Find where the given text appears and provide that cell's center as [X, Y] coordinate. 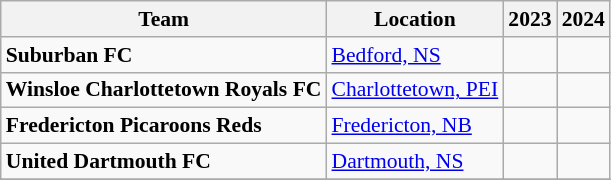
Fredericton Picaroons Reds [164, 126]
Team [164, 19]
Winsloe Charlottetown Royals FC [164, 90]
United Dartmouth FC [164, 162]
Charlottetown, PEI [414, 90]
Bedford, NS [414, 55]
Fredericton, NB [414, 126]
Location [414, 19]
2023 [530, 19]
Suburban FC [164, 55]
2024 [584, 19]
Dartmouth, NS [414, 162]
